Detect which cell encompasses the target text, then output its (X, Y) center coordinate. 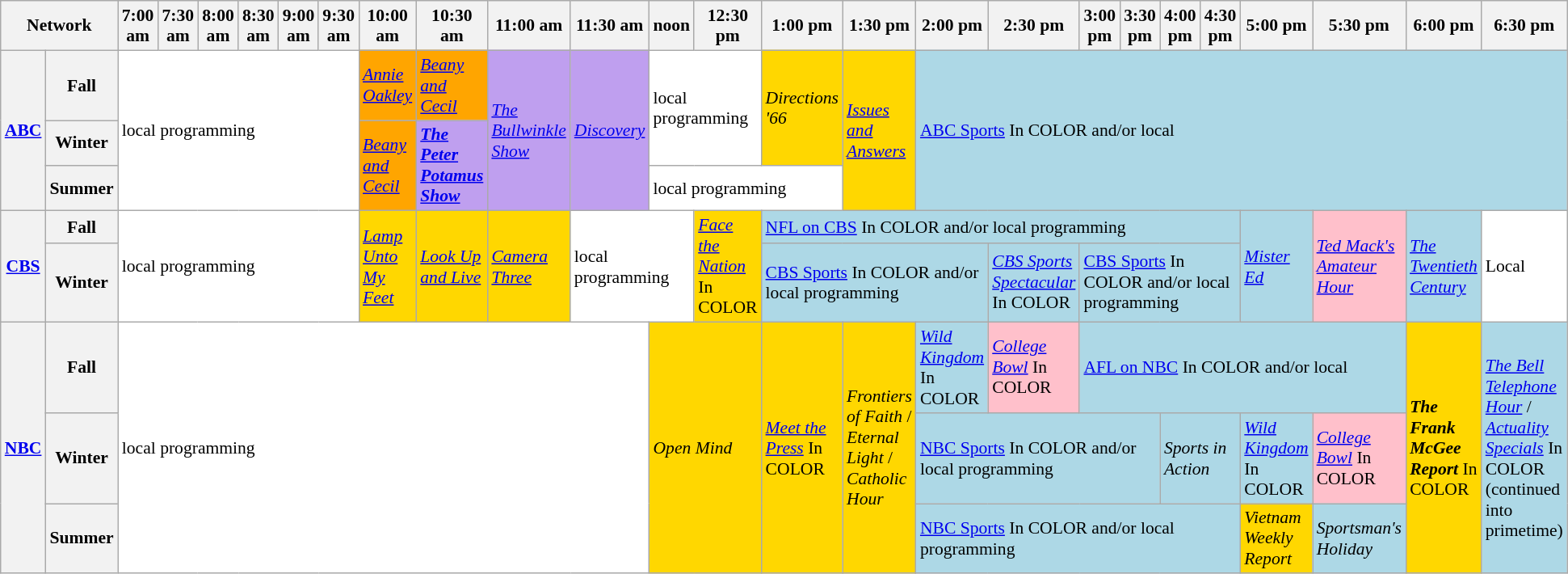
2:00 pm (952, 26)
The Bell Telephone Hour / Actuality Specials In COLOR (continued into primetime) (1524, 448)
Vietnam Weekly Report (1276, 538)
CBS Sports Spectacular In COLOR (1034, 283)
8:30 am (259, 26)
6:00 pm (1444, 26)
Directions '66 (802, 108)
Frontiers of Faith / Eternal Light / Catholic Hour (879, 448)
NBC (23, 448)
10:30 am (452, 26)
The Frank McGee Report In COLOR (1444, 448)
Discovery (610, 131)
4:00 pm (1180, 26)
Mister Ed (1276, 267)
NFL on CBS In COLOR and/or local programming (1002, 227)
Open Mind (704, 448)
Ted Mack's Amateur Hour (1360, 267)
10:00 am (388, 26)
Sportsman's Holiday (1360, 538)
5:00 pm (1276, 26)
1:00 pm (802, 26)
Network (60, 26)
3:30 pm (1140, 26)
7:30 am (178, 26)
Issues and Answers (879, 131)
7:00 am (138, 26)
The Bullwinkle Show (528, 131)
Camera Three (528, 267)
Annie Oakley (388, 86)
Meet the Press In COLOR (802, 448)
12:30 pm (727, 26)
6:30 pm (1524, 26)
1:30 pm (879, 26)
9:30 am (338, 26)
5:30 pm (1360, 26)
8:00 am (218, 26)
Sports in Action (1200, 458)
The Peter Potamus Show (452, 166)
Lamp Unto My Feet (388, 267)
noon (671, 26)
9:00 am (299, 26)
11:30 am (610, 26)
11:00 am (528, 26)
Local (1524, 267)
3:00 pm (1099, 26)
Face the Nation In COLOR (727, 267)
AFL on NBC In COLOR and/or local (1242, 368)
The Twentieth Century (1444, 267)
ABC Sports In COLOR and/or local (1242, 131)
ABC (23, 131)
CBS (23, 267)
Look Up and Live (452, 267)
4:30 pm (1221, 26)
2:30 pm (1034, 26)
